Output the (x, y) coordinate of the center of the cell containing the given text.  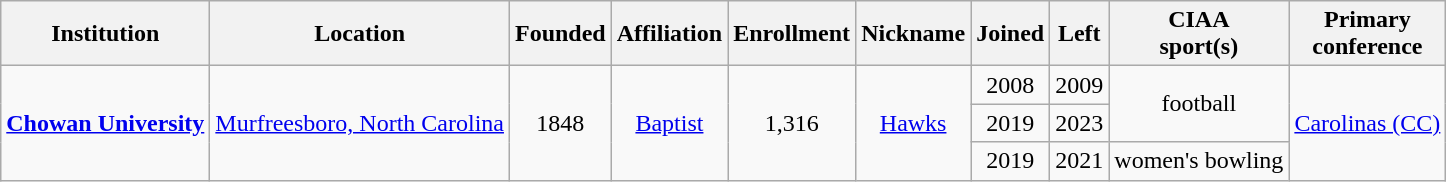
Murfreesboro, North Carolina (360, 123)
Carolinas (CC) (1368, 123)
Affiliation (669, 34)
1,316 (792, 123)
Institution (106, 34)
2023 (1080, 123)
Joined (1010, 34)
Founded (560, 34)
Left (1080, 34)
2008 (1010, 85)
Nickname (914, 34)
Location (360, 34)
Enrollment (792, 34)
Primaryconference (1368, 34)
Baptist (669, 123)
Hawks (914, 123)
Chowan University (106, 123)
2009 (1080, 85)
women's bowling (1199, 161)
1848 (560, 123)
football (1199, 104)
2021 (1080, 161)
CIAAsport(s) (1199, 34)
